Provide the (X, Y) coordinate of the cell's center where the given text is located.  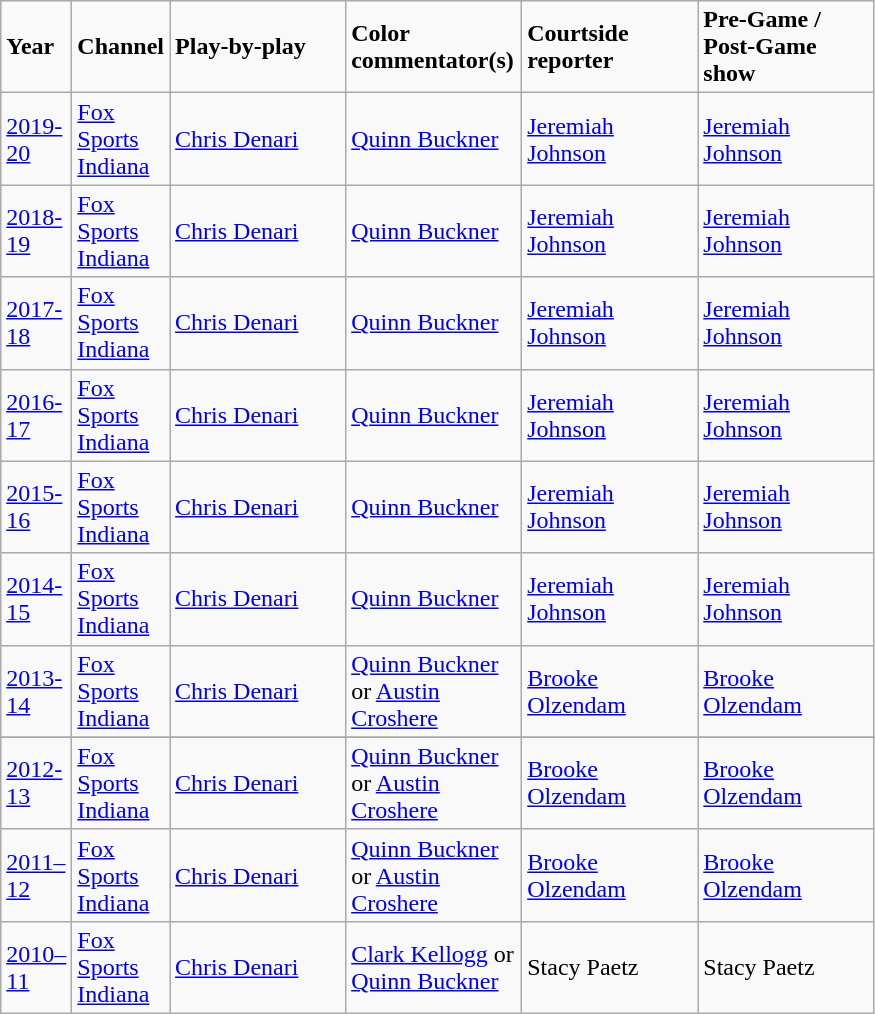
2013-14 (36, 691)
Clark Kellogg or Quinn Buckner (434, 967)
2016-17 (36, 415)
Play-by-play (258, 47)
Channel (121, 47)
2018-19 (36, 231)
2014-15 (36, 599)
Courtside reporter (610, 47)
Year (36, 47)
Pre-Game / Post-Game show (786, 47)
2017-18 (36, 323)
Color commentator(s) (434, 47)
2010–11 (36, 967)
2015-16 (36, 507)
2019-20 (36, 139)
2011–12 (36, 875)
2012-13 (36, 783)
